Capture the cell that displays the provided text and extract its (x, y) central coordinate. 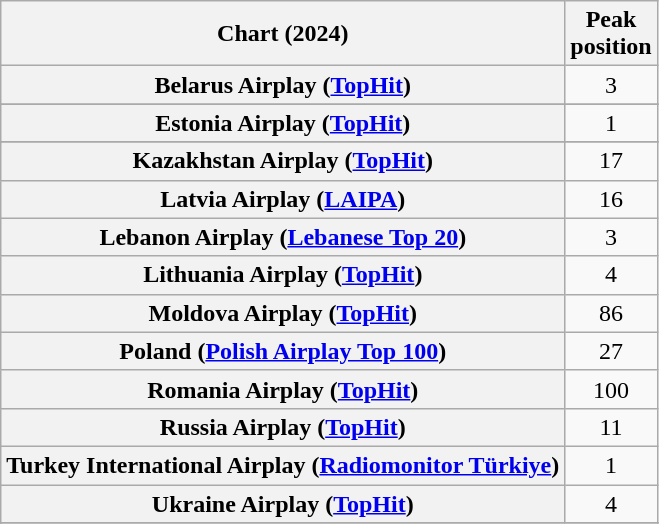
Latvia Airplay (LAIPA) (283, 199)
Turkey International Airplay (Radiomonitor Türkiye) (283, 465)
Belarus Airplay (TopHit) (283, 85)
17 (611, 161)
Russia Airplay (TopHit) (283, 427)
Kazakhstan Airplay (TopHit) (283, 161)
Romania Airplay (TopHit) (283, 389)
100 (611, 389)
Peakposition (611, 34)
Poland (Polish Airplay Top 100) (283, 351)
Estonia Airplay (TopHit) (283, 123)
86 (611, 313)
16 (611, 199)
Moldova Airplay (TopHit) (283, 313)
27 (611, 351)
11 (611, 427)
Ukraine Airplay (TopHit) (283, 503)
Chart (2024) (283, 34)
Lithuania Airplay (TopHit) (283, 275)
Lebanon Airplay (Lebanese Top 20) (283, 237)
